Locate the cell with the specified text and output its [X, Y] center coordinate. 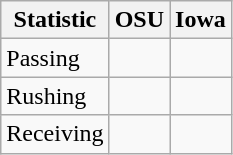
Receiving [55, 134]
Passing [55, 58]
OSU [139, 20]
Iowa [201, 20]
Statistic [55, 20]
Rushing [55, 96]
